Identify which cell holds the provided text, then report its [x, y] central coordinate. 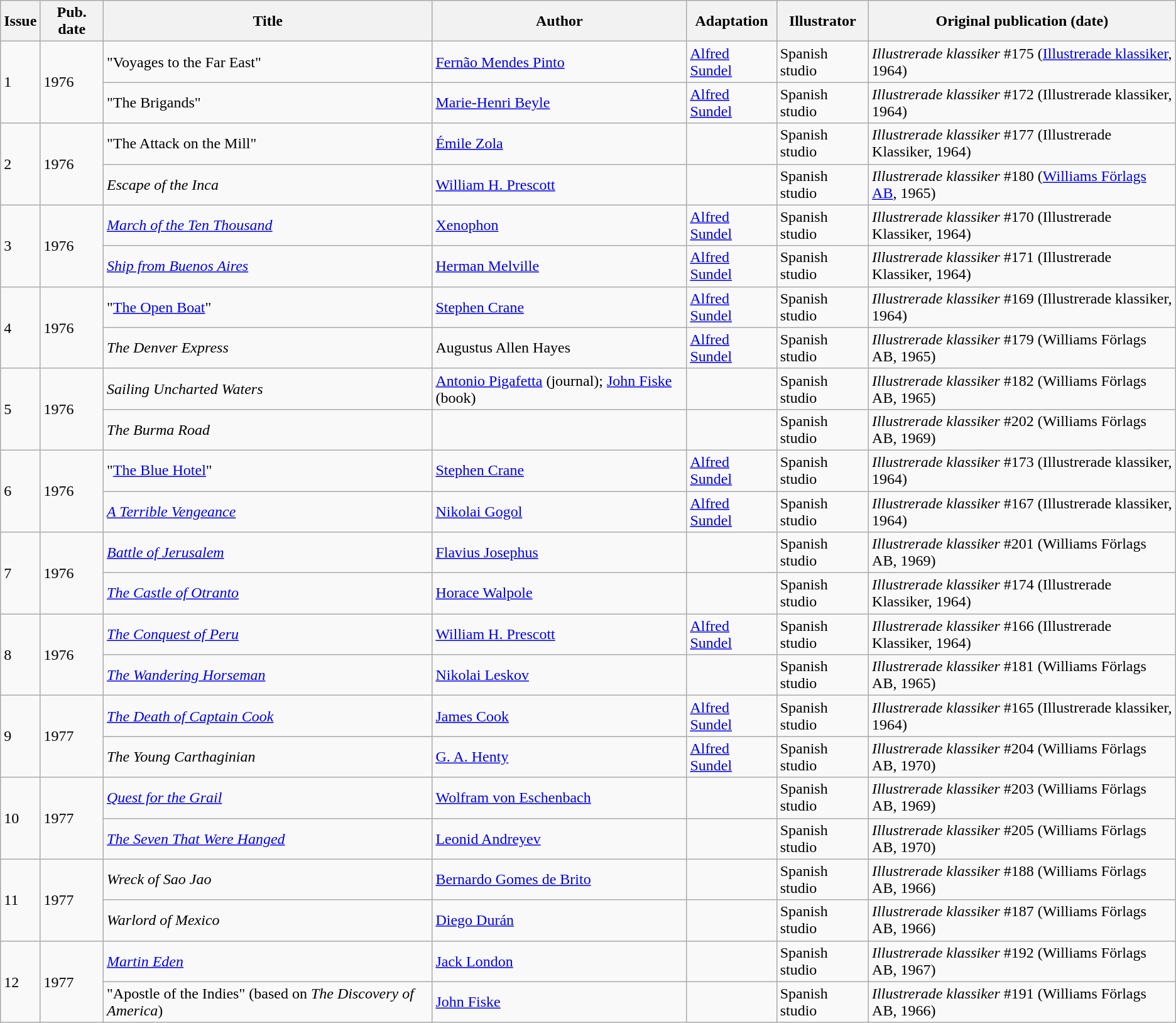
Illustrerade klassiker #167 (Illustrerade klassiker, 1964) [1023, 511]
Herman Melville [559, 266]
Illustrerade klassiker #187 (Williams Förlags AB, 1966) [1023, 920]
Illustrerade klassiker #203 (Williams Förlags AB, 1969) [1023, 798]
Illustrerade klassiker #204 (Williams Förlags AB, 1970) [1023, 757]
Warlord of Mexico [268, 920]
Wreck of Sao Jao [268, 880]
1 [20, 82]
A Terrible Vengeance [268, 511]
Illustrerade klassiker #181 (Williams Förlags AB, 1965) [1023, 675]
John Fiske [559, 1002]
Xenophon [559, 225]
Illustrerade klassiker #205 (Williams Förlags AB, 1970) [1023, 838]
Horace Walpole [559, 593]
3 [20, 246]
12 [20, 982]
9 [20, 736]
4 [20, 327]
Illustrerade klassiker #173 (Illustrerade klassiker, 1964) [1023, 470]
March of the Ten Thousand [268, 225]
Illustrerade klassiker #192 (Williams Förlags AB, 1967) [1023, 961]
The Wandering Horseman [268, 675]
Illustrerade klassiker #175 (Illustrerade klassiker, 1964) [1023, 62]
5 [20, 409]
Original publication (date) [1023, 21]
"The Attack on the Mill" [268, 143]
Quest for the Grail [268, 798]
Flavius Josephus [559, 553]
The Castle of Otranto [268, 593]
Émile Zola [559, 143]
Antonio Pigafetta (journal); John Fiske (book) [559, 388]
Illustrerade klassiker #179 (Williams Förlags AB, 1965) [1023, 348]
Nikolai Leskov [559, 675]
Wolfram von Eschenbach [559, 798]
"The Brigands" [268, 103]
Illustrator [822, 21]
Nikolai Gogol [559, 511]
Augustus Allen Hayes [559, 348]
The Young Carthaginian [268, 757]
Martin Eden [268, 961]
The Conquest of Peru [268, 635]
Illustrerade klassiker #165 (Illustrerade klassiker, 1964) [1023, 716]
Jack London [559, 961]
Illustrerade klassiker #201 (Williams Förlags AB, 1969) [1023, 553]
Illustrerade klassiker #171 (Illustrerade Klassiker, 1964) [1023, 266]
Marie-Henri Beyle [559, 103]
The Death of Captain Cook [268, 716]
Leonid Andreyev [559, 838]
"The Open Boat" [268, 307]
6 [20, 491]
Illustrerade klassiker #174 (Illustrerade Klassiker, 1964) [1023, 593]
Adaptation [731, 21]
Bernardo Gomes de Brito [559, 880]
10 [20, 818]
Title [268, 21]
"Apostle of the Indies" (based on The Discovery of America) [268, 1002]
James Cook [559, 716]
8 [20, 655]
Illustrerade klassiker #177 (Illustrerade Klassiker, 1964) [1023, 143]
2 [20, 164]
"Voyages to the Far East" [268, 62]
Illustrerade klassiker #180 (Williams Förlags AB, 1965) [1023, 185]
The Seven That Were Hanged [268, 838]
Illustrerade klassiker #202 (Williams Förlags AB, 1969) [1023, 430]
Illustrerade klassiker #188 (Williams Förlags AB, 1966) [1023, 880]
Escape of the Inca [268, 185]
Illustrerade klassiker #182 (Williams Förlags AB, 1965) [1023, 388]
"The Blue Hotel" [268, 470]
Ship from Buenos Aires [268, 266]
Diego Durán [559, 920]
Illustrerade klassiker #172 (Illustrerade klassiker, 1964) [1023, 103]
Battle of Jerusalem [268, 553]
Pub. date [72, 21]
Illustrerade klassiker #166 (Illustrerade Klassiker, 1964) [1023, 635]
Illustrerade klassiker #169 (Illustrerade klassiker, 1964) [1023, 307]
Sailing Uncharted Waters [268, 388]
The Burma Road [268, 430]
Illustrerade klassiker #170 (Illustrerade Klassiker, 1964) [1023, 225]
Author [559, 21]
7 [20, 573]
Fernão Mendes Pinto [559, 62]
Issue [20, 21]
The Denver Express [268, 348]
11 [20, 900]
G. A. Henty [559, 757]
Illustrerade klassiker #191 (Williams Förlags AB, 1966) [1023, 1002]
